Extract the (x, y) coordinate from the center of the cell holding the provided text.  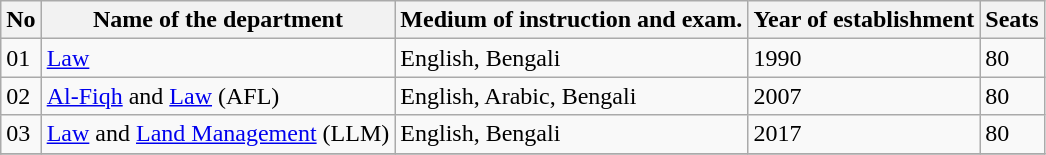
2017 (864, 134)
1990 (864, 58)
Al-Fiqh and Law (AFL) (218, 96)
Year of establishment (864, 20)
Law and Land Management (LLM) (218, 134)
Name of the department (218, 20)
No (21, 20)
2007 (864, 96)
English, Arabic, Bengali (572, 96)
02 (21, 96)
03 (21, 134)
Seats (1012, 20)
Medium of instruction and exam. (572, 20)
01 (21, 58)
Law (218, 58)
